Return the [x, y] coordinate for the center point of the cell that contains the specified text.  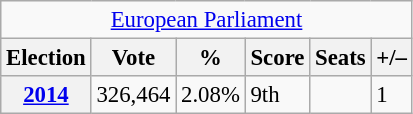
+/– [392, 58]
2.08% [210, 95]
Election [46, 58]
1 [392, 95]
Vote [134, 58]
326,464 [134, 95]
Score [278, 58]
% [210, 58]
European Parliament [207, 20]
9th [278, 95]
2014 [46, 95]
Seats [340, 58]
